Capture the cell that displays the provided text and extract its (x, y) central coordinate. 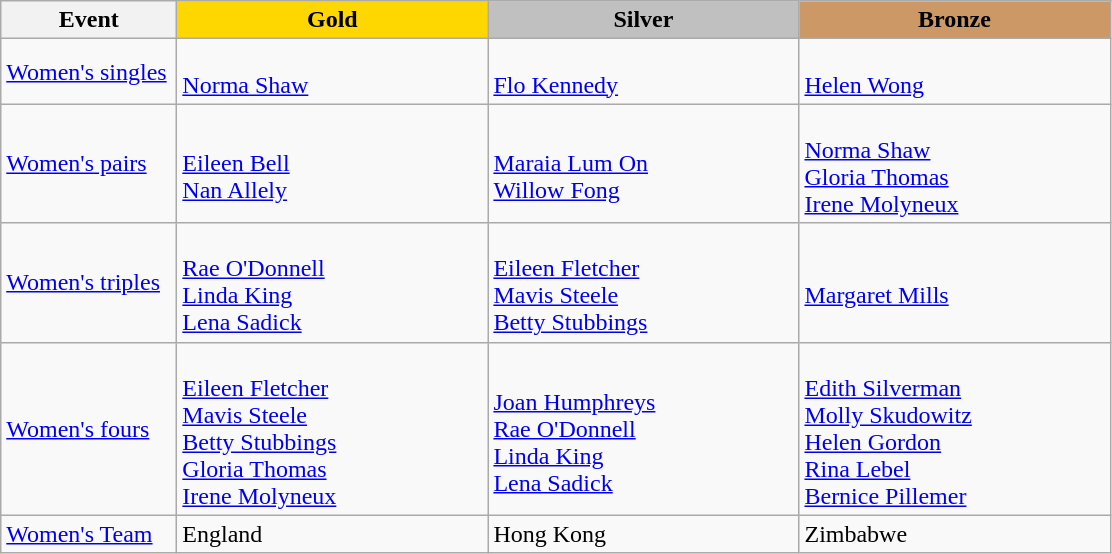
Event (89, 20)
Hong Kong (644, 534)
Bronze (954, 20)
England (332, 534)
Joan Humphreys Rae O'Donnell Linda King Lena Sadick (644, 428)
Women's pairs (89, 164)
Norma Shaw (332, 72)
Gold (332, 20)
Helen Wong (954, 72)
Maraia Lum On Willow Fong (644, 164)
Norma Shaw Gloria Thomas Irene Molyneux (954, 164)
Silver (644, 20)
Edith Silverman Molly Skudowitz Helen Gordon Rina Lebel Bernice Pillemer (954, 428)
Zimbabwe (954, 534)
Margaret Mills (954, 282)
Women's Team (89, 534)
Eileen Bell Nan Allely (332, 164)
Eileen Fletcher Mavis Steele Betty Stubbings Gloria Thomas Irene Molyneux (332, 428)
Eileen Fletcher Mavis Steele Betty Stubbings (644, 282)
Women's singles (89, 72)
Women's triples (89, 282)
Women's fours (89, 428)
Rae O'Donnell Linda King Lena Sadick (332, 282)
Flo Kennedy (644, 72)
